Identify which cell holds the provided text, then report its [x, y] central coordinate. 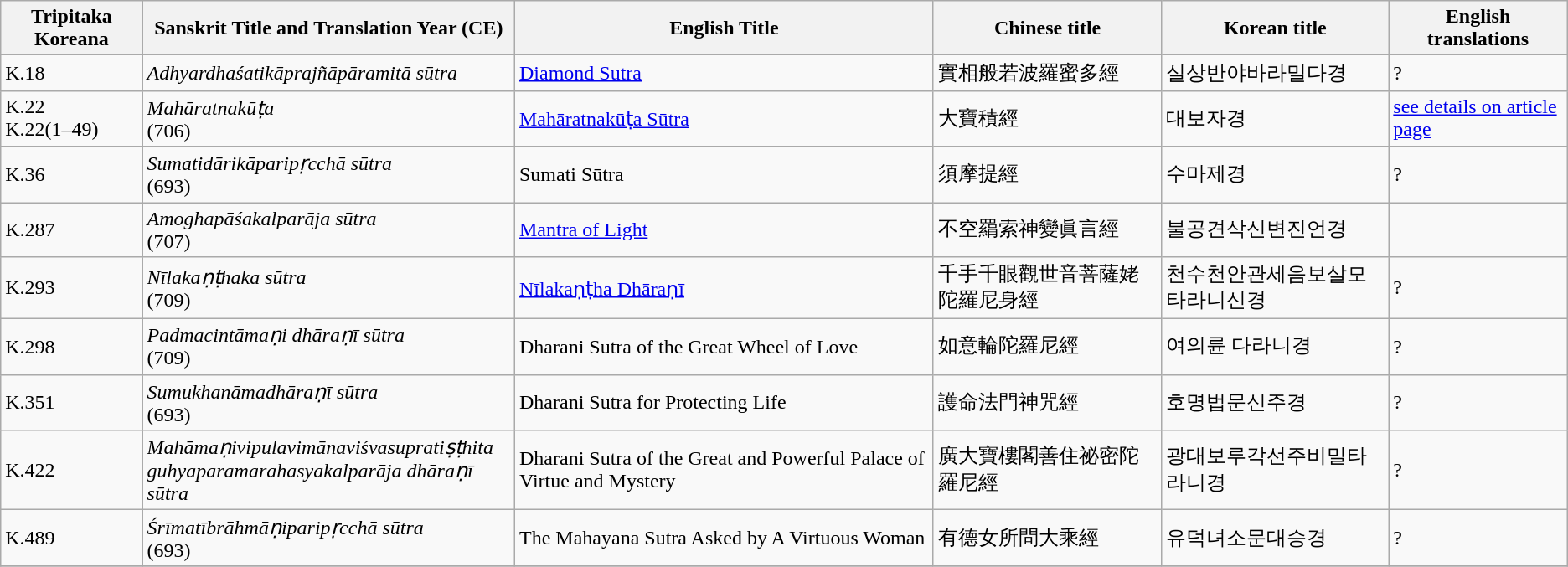
불공견삭신변진언경 [1275, 229]
Sumatidārikāparipṛcchā sūtra(693) [328, 174]
대보자경 [1275, 119]
Mantra of Light [724, 229]
實相般若波羅蜜多經 [1047, 74]
Nīlakaṇṭhaka sūtra(709) [328, 288]
English translations [1478, 28]
실상반야바라밀다경 [1275, 74]
護命法門神咒經 [1047, 402]
K.351 [72, 402]
유덕녀소문대승경 [1275, 538]
Śrīmatībrāhmāṇiparipṛcchā sūtra(693) [328, 538]
Mahāratnakūṭa Sūtra [724, 119]
Nīlakaṇṭha Dhāraṇī [724, 288]
千手千眼觀世音菩薩姥陀羅尼身經 [1047, 288]
K.36 [72, 174]
Dharani Sutra of the Great and Powerful Palace of Virtue and Mystery [724, 471]
Dharani Sutra of the Great Wheel of Love [724, 347]
Padmacintāmaṇi dhāraṇī sūtra(709) [328, 347]
Adhyardhaśatikāprajñāpāramitā sūtra [328, 74]
K.18 [72, 74]
須摩提經 [1047, 174]
K.298 [72, 347]
Diamond Sutra [724, 74]
Chinese title [1047, 28]
有德女所問大乘經 [1047, 538]
K.489 [72, 538]
Korean title [1275, 28]
Sumati Sūtra [724, 174]
廣大寶樓閣善住祕密陀羅尼經 [1047, 471]
K.287 [72, 229]
Sanskrit Title and Translation Year (CE) [328, 28]
Dharani Sutra for Protecting Life [724, 402]
大寶積經 [1047, 119]
The Mahayana Sutra Asked by A Virtuous Woman [724, 538]
Tripitaka Koreana [72, 28]
see details on article page [1478, 119]
호명법문신주경 [1275, 402]
K.293 [72, 288]
여의륜 다라니경 [1275, 347]
不空羂索神變眞言經 [1047, 229]
English Title [724, 28]
광대보루각선주비밀타라니경 [1275, 471]
如意輪陀羅尼經 [1047, 347]
수마제경 [1275, 174]
K.422 [72, 471]
Sumukhanāmadhāraṇī sūtra(693) [328, 402]
천수천안관세음보살모타라니신경 [1275, 288]
K.22K.22(1–49) [72, 119]
Amoghapāśakalparāja sūtra(707) [328, 229]
Mahāratnakūṭa(706) [328, 119]
Mahāmaṇivipulavimānaviśvasupratiṣṭhitaguhyaparamarahasyakalparāja dhāraṇī sūtra [328, 471]
